Identify which cell holds the provided text, then report its [x, y] central coordinate. 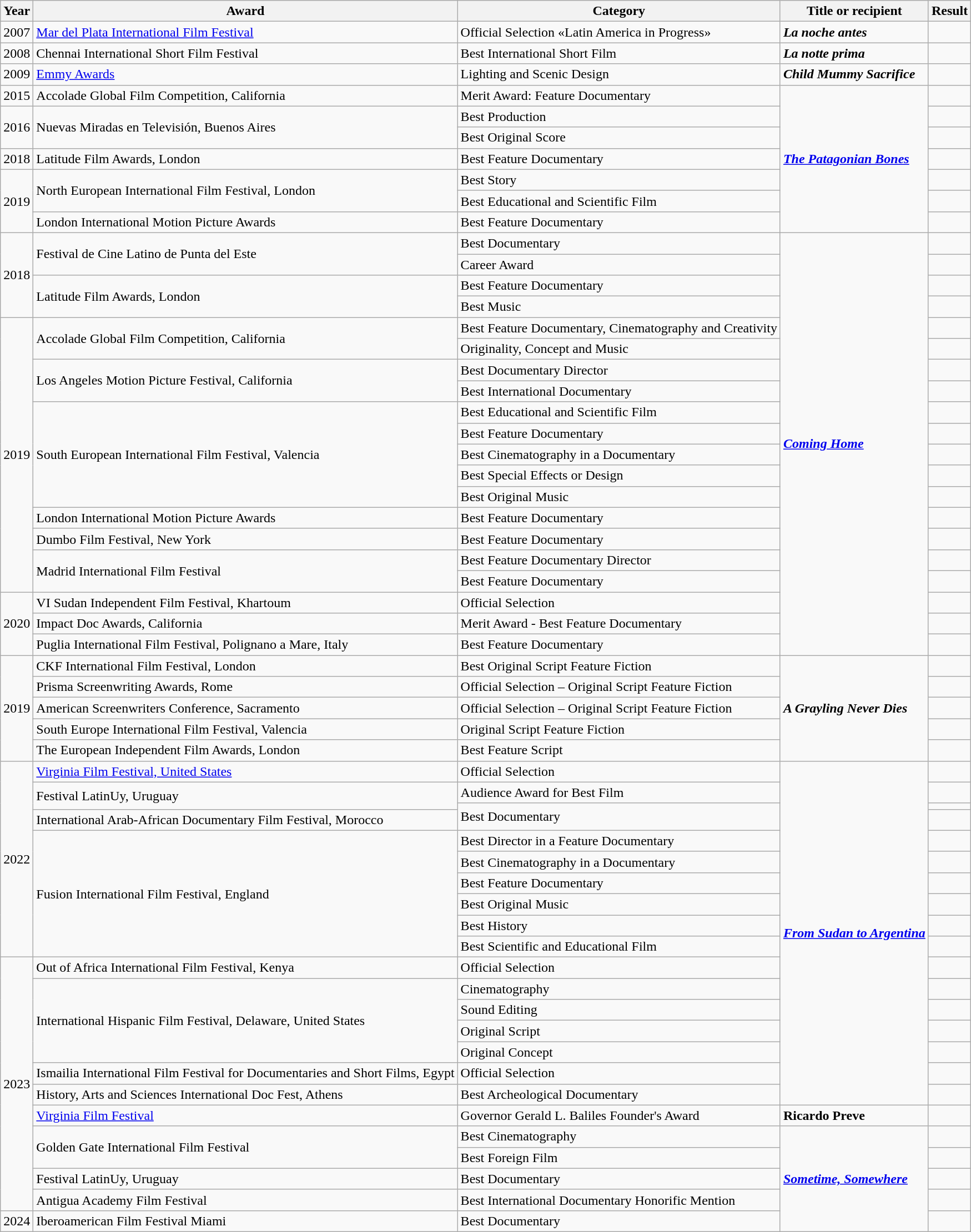
Best Special Effects or Design [618, 476]
Best Story [618, 180]
Best Cinematography [618, 1137]
Puglia International Film Festival, Polignano a Mare, Italy [245, 645]
Lighting and Scenic Design [618, 74]
Best Archeological Documentary [618, 1094]
Best Foreign Film [618, 1158]
Original Script Feature Fiction [618, 729]
Year [17, 11]
Best International Short Film [618, 53]
A Grayling Never Dies [854, 708]
Governor Gerald L. Baliles Founder's Award [618, 1115]
Best Original Script Feature Fiction [618, 666]
Best Feature Documentary, Cinematography and Creativity [618, 328]
South European International Film Festival, Valencia [245, 455]
2022 [17, 859]
Merit Award - Best Feature Documentary [618, 624]
Result [949, 11]
Award [245, 11]
La noche antes [854, 32]
The European Independent Film Awards, London [245, 750]
Emmy Awards [245, 74]
Merit Award: Feature Documentary [618, 95]
Best Director in a Feature Documentary [618, 841]
Child Mummy Sacrifice [854, 74]
Best History [618, 925]
Nuevas Miradas en Televisión, Buenos Aires [245, 127]
Los Angeles Motion Picture Festival, California [245, 381]
Ismailia International Film Festival for Documentaries and Short Films, Egypt [245, 1073]
2016 [17, 127]
Best Documentary Director [618, 370]
Chennai International Short Film Festival [245, 53]
American Screenwriters Conference, Sacramento [245, 708]
North European International Film Festival, London [245, 190]
Best International Documentary [618, 391]
Golden Gate International Film Festival [245, 1147]
2024 [17, 1221]
2023 [17, 1084]
Mar del Plata International Film Festival [245, 32]
History, Arts and Sciences International Doc Fest, Athens [245, 1094]
Impact Doc Awards, California [245, 624]
The Patagonian Bones [854, 159]
Madrid International Film Festival [245, 570]
Audience Award for Best Film [618, 792]
Ricardo Preve [854, 1115]
Best Music [618, 307]
Virginia Film Festival, United States [245, 771]
Virginia Film Festival [245, 1115]
La notte prima [854, 53]
International Arab-African Documentary Film Festival, Morocco [245, 820]
2015 [17, 95]
Sound Editing [618, 1010]
Coming Home [854, 444]
Iberoamerican Film Festival Miami [245, 1221]
Best Production [618, 117]
Title or recipient [854, 11]
Original Script [618, 1031]
2020 [17, 623]
Official Selection «Latin America in Progress» [618, 32]
2008 [17, 53]
2009 [17, 74]
Prisma Screenwriting Awards, Rome [245, 687]
Original Concept [618, 1052]
Best International Documentary Honorific Mention [618, 1200]
Category [618, 11]
2007 [17, 32]
Sometime, Somewhere [854, 1179]
Originality, Concept and Music [618, 349]
CKF International Film Festival, London [245, 666]
Antigua Academy Film Festival [245, 1200]
VI Sudan Independent Film Festival, Khartoum [245, 602]
Dumbo Film Festival, New York [245, 539]
Best Original Score [618, 138]
Out of Africa International Film Festival, Kenya [245, 968]
From Sudan to Argentina [854, 933]
Best Feature Script [618, 750]
Best Feature Documentary Director [618, 560]
Cinematography [618, 989]
Festival de Cine Latino de Punta del Este [245, 254]
South Europe International Film Festival, Valencia [245, 729]
International Hispanic Film Festival, Delaware, United States [245, 1021]
Career Award [618, 265]
Best Scientific and Educational Film [618, 947]
Fusion International Film Festival, England [245, 893]
